Output the [X, Y] coordinate of the center of the cell containing the given text.  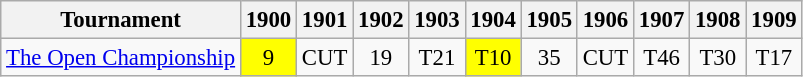
35 [549, 58]
The Open Championship [121, 58]
1909 [774, 20]
1908 [718, 20]
1906 [605, 20]
1904 [493, 20]
Tournament [121, 20]
T30 [718, 58]
1900 [268, 20]
1902 [381, 20]
9 [268, 58]
T10 [493, 58]
T17 [774, 58]
T46 [661, 58]
1901 [325, 20]
1907 [661, 20]
T21 [437, 58]
1903 [437, 20]
1905 [549, 20]
19 [381, 58]
